From the cell containing the given text, extract its center point as [x, y] coordinate. 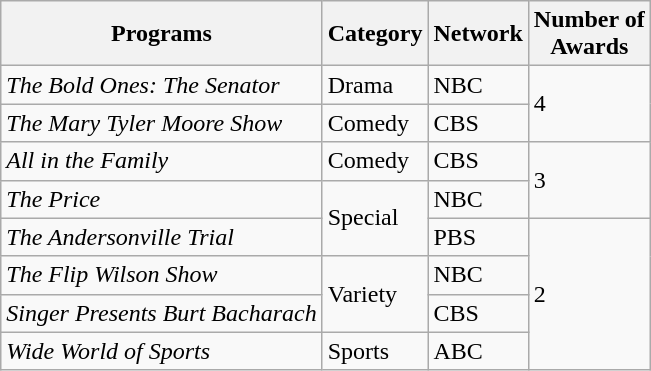
Drama [375, 85]
2 [589, 294]
All in the Family [162, 161]
Programs [162, 34]
Variety [375, 294]
PBS [478, 237]
Network [478, 34]
Special [375, 218]
Number ofAwards [589, 34]
Category [375, 34]
Sports [375, 351]
Singer Presents Burt Bacharach [162, 313]
The Bold Ones: The Senator [162, 85]
Wide World of Sports [162, 351]
The Mary Tyler Moore Show [162, 123]
The Andersonville Trial [162, 237]
4 [589, 104]
The Flip Wilson Show [162, 275]
3 [589, 180]
ABC [478, 351]
The Price [162, 199]
